Search for the cell housing the specified text and yield its (x, y) center coordinate. 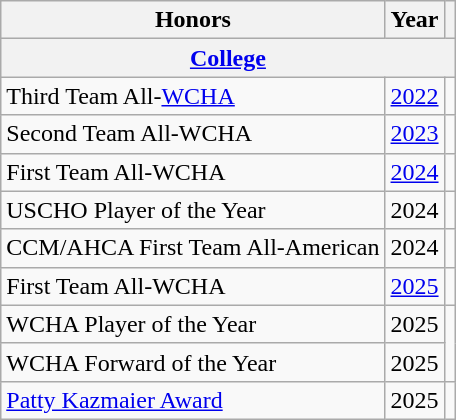
2023 (414, 134)
College (228, 58)
Patty Kazmaier Award (193, 400)
CCM/AHCA First Team All-American (193, 248)
2022 (414, 96)
Second Team All-WCHA (193, 134)
Third Team All-WCHA (193, 96)
USCHO Player of the Year (193, 210)
WCHA Player of the Year (193, 324)
Year (414, 20)
WCHA Forward of the Year (193, 362)
Honors (193, 20)
